Scan for the cell matching the given text and deliver its [X, Y] coordinate at center. 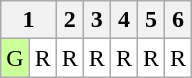
6 [178, 20]
1 [28, 20]
3 [96, 20]
2 [70, 20]
5 [150, 20]
4 [124, 20]
G [15, 58]
